Provide the (x, y) coordinate of the cell's center where the given text is located.  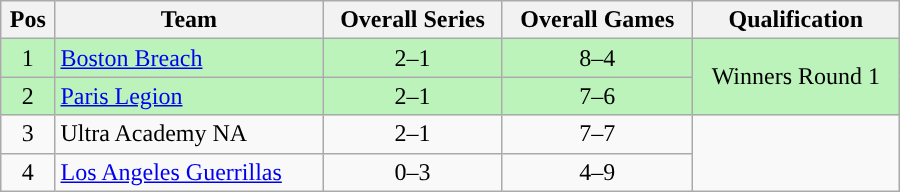
Overall Series (412, 20)
7–7 (597, 134)
Los Angeles Guerrillas (189, 172)
4–9 (597, 172)
2 (28, 96)
Overall Games (597, 20)
0–3 (412, 172)
1 (28, 58)
Pos (28, 20)
Boston Breach (189, 58)
8–4 (597, 58)
Winners Round 1 (796, 77)
Paris Legion (189, 96)
3 (28, 134)
Ultra Academy NA (189, 134)
Qualification (796, 20)
4 (28, 172)
Team (189, 20)
7–6 (597, 96)
